Provide the [x, y] coordinate of the cell's center where the given text is located.  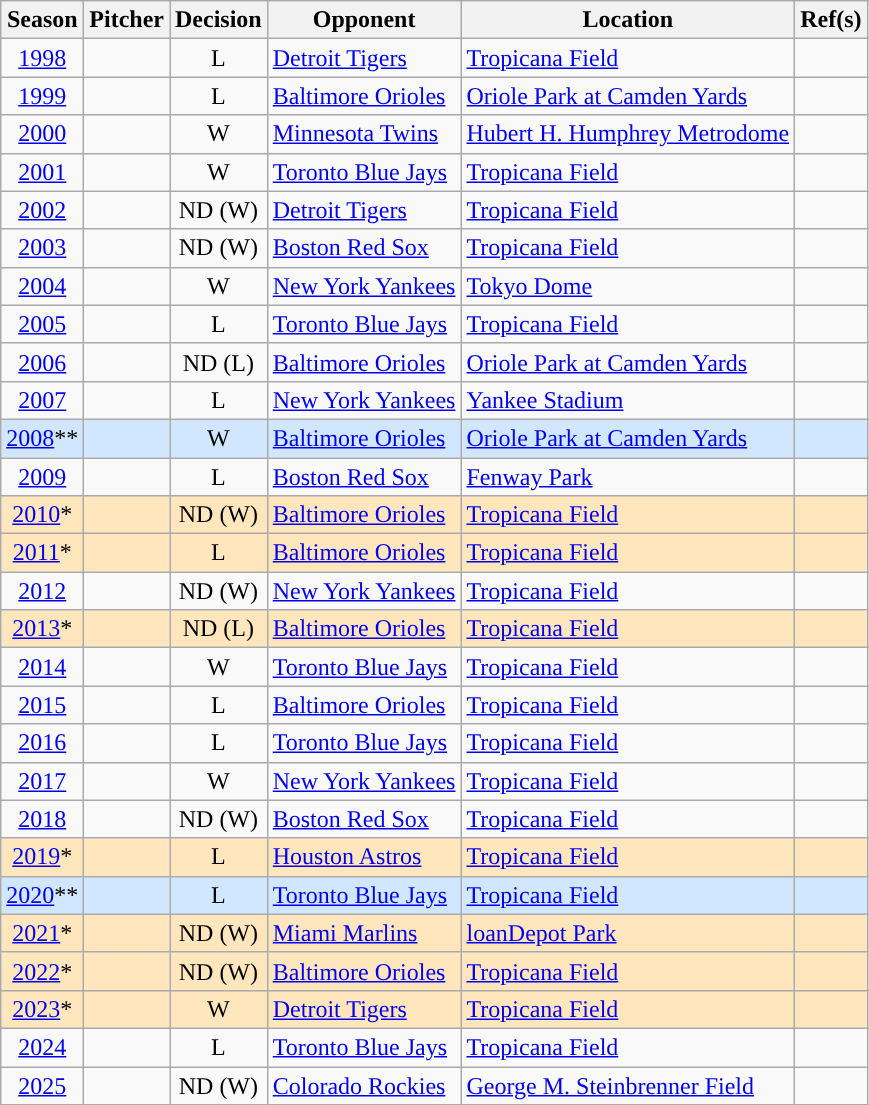
2001 [42, 172]
Fenway Park [628, 477]
Hubert H. Humphrey Metrodome [628, 134]
2023* [42, 1009]
2018 [42, 819]
2021* [42, 933]
George M. Steinbrenner Field [628, 1085]
2006 [42, 362]
Miami Marlins [364, 933]
Colorado Rockies [364, 1085]
Decision [219, 20]
Houston Astros [364, 857]
2019* [42, 857]
Minnesota Twins [364, 134]
2014 [42, 667]
2010* [42, 515]
2009 [42, 477]
2000 [42, 134]
2020** [42, 895]
Ref(s) [831, 20]
2022* [42, 971]
2012 [42, 591]
2017 [42, 781]
2005 [42, 324]
2011* [42, 553]
1999 [42, 96]
2013* [42, 629]
Yankee Stadium [628, 400]
2024 [42, 1047]
2007 [42, 400]
2004 [42, 286]
2002 [42, 210]
Location [628, 20]
1998 [42, 58]
Pitcher [127, 20]
2025 [42, 1085]
2003 [42, 248]
loanDepot Park [628, 933]
2008** [42, 438]
Opponent [364, 20]
2015 [42, 705]
Tokyo Dome [628, 286]
Season [42, 20]
2016 [42, 743]
